Locate the cell with the specified text and output its [X, Y] center coordinate. 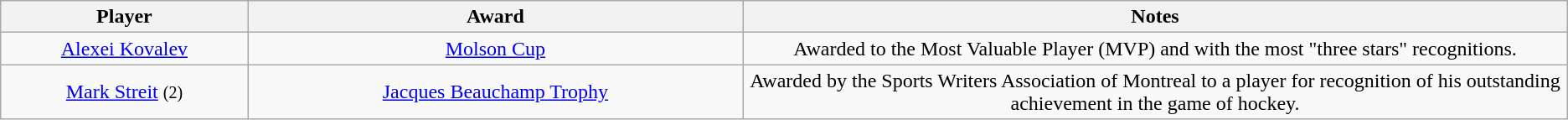
Awarded to the Most Valuable Player (MVP) and with the most "three stars" recognitions. [1155, 49]
Awarded by the Sports Writers Association of Montreal to a player for recognition of his outstanding achievement in the game of hockey. [1155, 92]
Molson Cup [496, 49]
Mark Streit (2) [124, 92]
Jacques Beauchamp Trophy [496, 92]
Alexei Kovalev [124, 49]
Player [124, 17]
Award [496, 17]
Notes [1155, 17]
